Provide the [X, Y] coordinate of the cell's center where the given text is located.  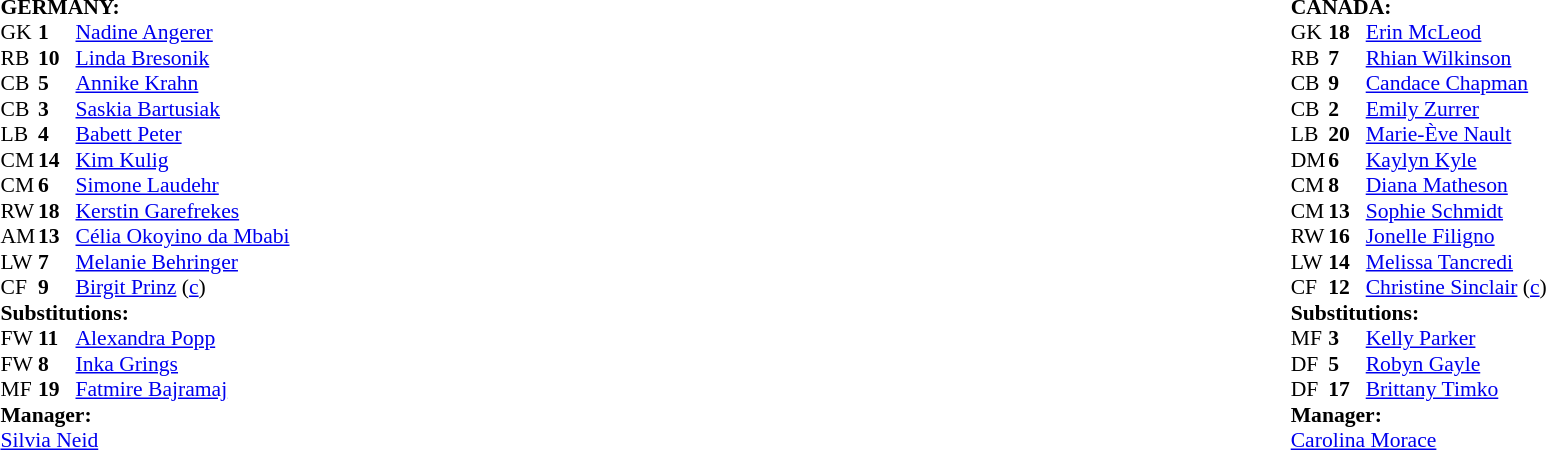
Kim Kulig [183, 160]
Melanie Behringer [183, 262]
Babett Peter [183, 135]
Birgit Prinz (c) [183, 287]
Célia Okoyino da Mbabi [183, 237]
17 [1347, 389]
Alexandra Popp [183, 339]
AM [19, 237]
Saskia Bartusiak [183, 109]
Simone Laudehr [183, 185]
Nadine Angerer [183, 33]
11 [57, 339]
Kerstin Garefrekes [183, 211]
Annike Krahn [183, 83]
Fatmire Bajramaj [183, 389]
DM [1310, 160]
10 [57, 58]
Linda Bresonik [183, 58]
12 [1347, 287]
16 [1347, 237]
20 [1347, 135]
2 [1347, 109]
1 [57, 33]
Manager: [144, 415]
Inka Grings [183, 364]
Substitutions: [144, 313]
4 [57, 135]
19 [57, 389]
